Find where the given text appears and provide that cell's center as [X, Y] coordinate. 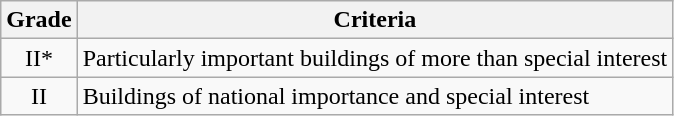
II [39, 96]
Buildings of national importance and special interest [375, 96]
Grade [39, 20]
Criteria [375, 20]
II* [39, 58]
Particularly important buildings of more than special interest [375, 58]
